Detect which cell encompasses the target text, then output its (X, Y) center coordinate. 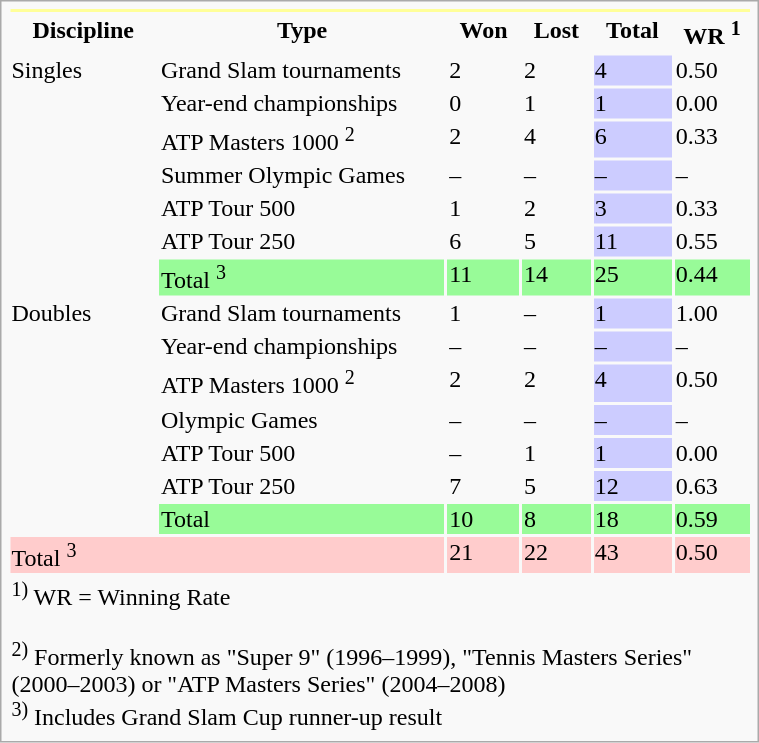
0.59 (712, 518)
0.55 (712, 241)
10 (484, 518)
Doubles (84, 416)
Won (484, 33)
0.44 (712, 277)
WR 1 (712, 33)
12 (632, 485)
25 (632, 277)
3 (632, 208)
21 (484, 554)
Singles (84, 176)
Lost (556, 33)
18 (632, 518)
8 (556, 518)
Olympic Games (302, 419)
1.00 (712, 314)
Summer Olympic Games (302, 175)
22 (556, 554)
Type (302, 33)
0 (484, 103)
Discipline (84, 33)
7 (484, 485)
14 (556, 277)
43 (632, 554)
0.63 (712, 485)
